Provide the (x, y) coordinate of the cell's center where the given text is located.  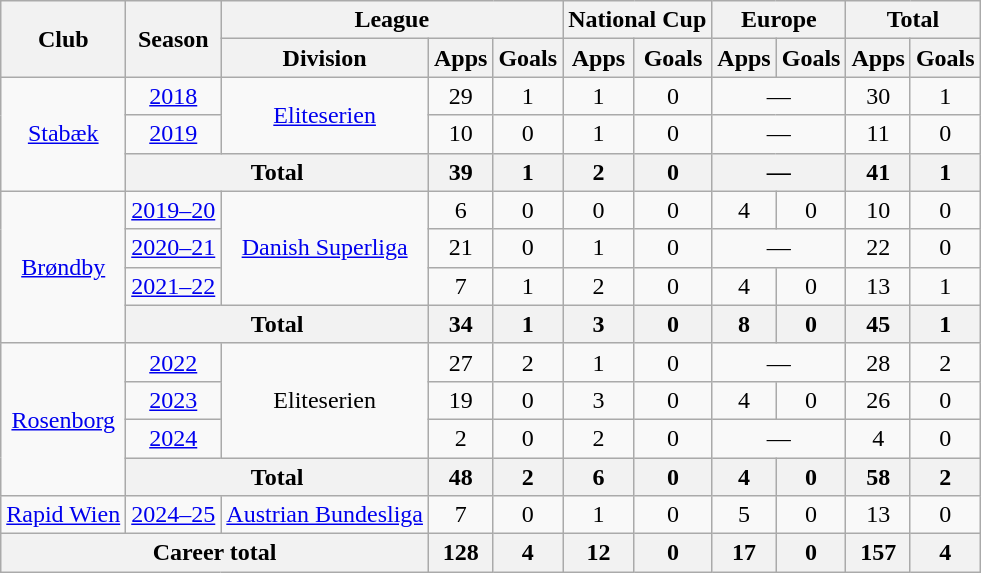
28 (878, 362)
19 (460, 400)
Brøndby (64, 267)
2023 (174, 400)
45 (878, 324)
17 (744, 553)
Europe (779, 20)
30 (878, 96)
2021–22 (174, 286)
Division (325, 58)
48 (460, 477)
58 (878, 477)
Career total (215, 553)
Season (174, 39)
Austrian Bundesliga (325, 515)
2018 (174, 96)
Stabæk (64, 134)
2024–25 (174, 515)
157 (878, 553)
12 (599, 553)
34 (460, 324)
League (392, 20)
Rapid Wien (64, 515)
5 (744, 515)
2020–21 (174, 248)
8 (744, 324)
Rosenborg (64, 419)
2019 (174, 134)
Danish Superliga (325, 248)
26 (878, 400)
National Cup (638, 20)
Club (64, 39)
39 (460, 172)
2024 (174, 438)
128 (460, 553)
41 (878, 172)
11 (878, 134)
27 (460, 362)
21 (460, 248)
2022 (174, 362)
22 (878, 248)
29 (460, 96)
2019–20 (174, 210)
